Capture the cell that displays the provided text and extract its (X, Y) central coordinate. 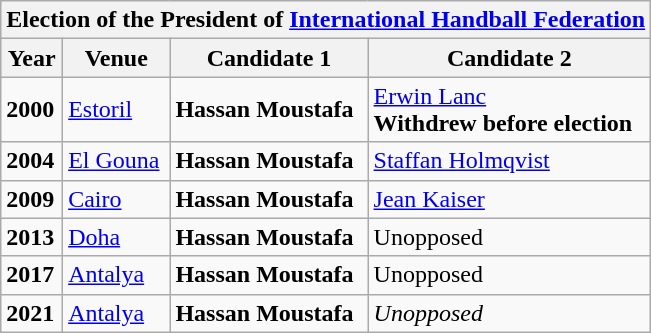
2009 (32, 199)
2000 (32, 110)
Year (32, 58)
Cairo (116, 199)
Venue (116, 58)
Candidate 1 (269, 58)
2021 (32, 313)
Estoril (116, 110)
El Gouna (116, 161)
Jean Kaiser (510, 199)
Doha (116, 237)
2017 (32, 275)
2004 (32, 161)
Staffan Holmqvist (510, 161)
2013 (32, 237)
Candidate 2 (510, 58)
Erwin Lanc Withdrew before election (510, 110)
Election of the President of International Handball Federation (326, 20)
